Extract the [X, Y] coordinate from the center of the cell holding the provided text.  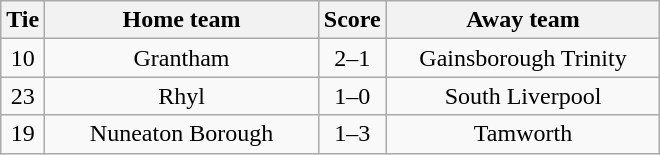
10 [23, 58]
Score [352, 20]
Gainsborough Trinity [523, 58]
South Liverpool [523, 96]
2–1 [352, 58]
Tie [23, 20]
23 [23, 96]
Away team [523, 20]
1–0 [352, 96]
Rhyl [182, 96]
Grantham [182, 58]
19 [23, 134]
1–3 [352, 134]
Nuneaton Borough [182, 134]
Home team [182, 20]
Tamworth [523, 134]
